Search for the cell housing the specified text and yield its [x, y] center coordinate. 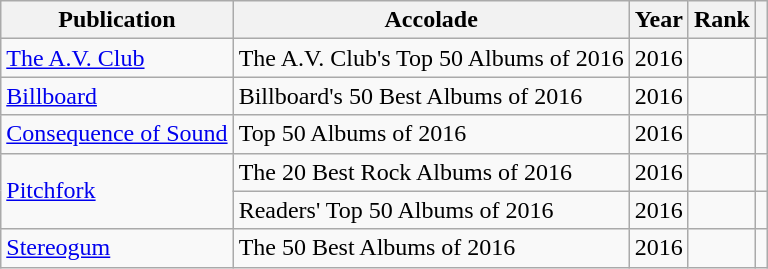
The 20 Best Rock Albums of 2016 [431, 172]
Readers' Top 50 Albums of 2016 [431, 210]
Stereogum [117, 248]
Consequence of Sound [117, 134]
Accolade [431, 20]
Top 50 Albums of 2016 [431, 134]
Billboard [117, 96]
Rank [722, 20]
The 50 Best Albums of 2016 [431, 248]
Year [658, 20]
The A.V. Club's Top 50 Albums of 2016 [431, 58]
Pitchfork [117, 191]
The A.V. Club [117, 58]
Publication [117, 20]
Billboard's 50 Best Albums of 2016 [431, 96]
